Extract the (x, y) coordinate from the center of the cell holding the provided text.  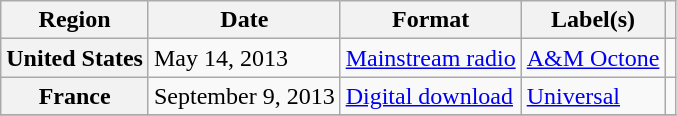
United States (75, 58)
Universal (593, 96)
Digital download (430, 96)
France (75, 96)
Region (75, 20)
Mainstream radio (430, 58)
Format (430, 20)
Date (244, 20)
September 9, 2013 (244, 96)
May 14, 2013 (244, 58)
A&M Octone (593, 58)
Label(s) (593, 20)
